Search for the cell housing the specified text and yield its (x, y) center coordinate. 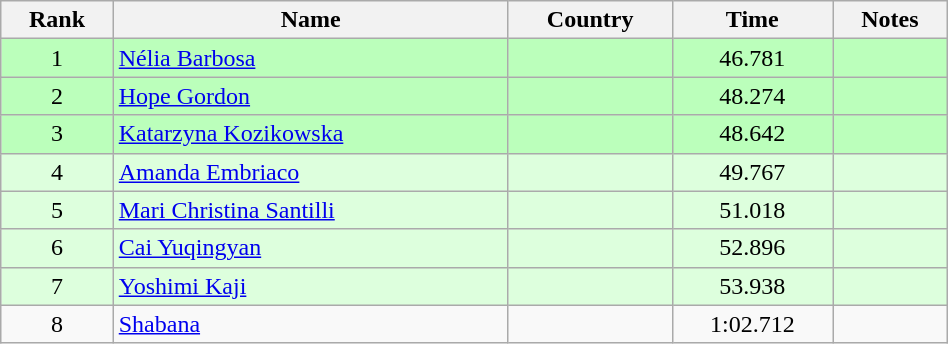
49.767 (752, 172)
Notes (890, 20)
46.781 (752, 58)
Mari Christina Santilli (310, 210)
6 (57, 248)
Cai Yuqingyan (310, 248)
Country (590, 20)
Name (310, 20)
7 (57, 286)
Shabana (310, 324)
Amanda Embriaco (310, 172)
52.896 (752, 248)
5 (57, 210)
2 (57, 96)
Nélia Barbosa (310, 58)
1:02.712 (752, 324)
53.938 (752, 286)
8 (57, 324)
48.274 (752, 96)
Yoshimi Kaji (310, 286)
1 (57, 58)
3 (57, 134)
Katarzyna Kozikowska (310, 134)
48.642 (752, 134)
Time (752, 20)
4 (57, 172)
51.018 (752, 210)
Rank (57, 20)
Hope Gordon (310, 96)
